Detect which cell encompasses the target text, then output its (X, Y) center coordinate. 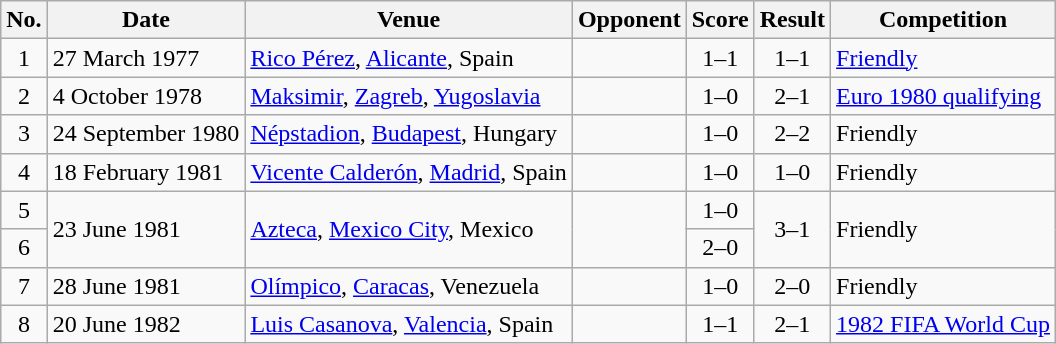
No. (24, 20)
4 (24, 172)
3–1 (792, 229)
18 February 1981 (146, 172)
Luis Casanova, Valencia, Spain (409, 324)
1 (24, 58)
Maksimir, Zagreb, Yugoslavia (409, 96)
Rico Pérez, Alicante, Spain (409, 58)
Olímpico, Caracas, Venezuela (409, 286)
27 March 1977 (146, 58)
20 June 1982 (146, 324)
4 October 1978 (146, 96)
28 June 1981 (146, 286)
Score (720, 20)
5 (24, 210)
8 (24, 324)
23 June 1981 (146, 229)
Euro 1980 qualifying (944, 96)
Date (146, 20)
6 (24, 248)
Opponent (629, 20)
3 (24, 134)
Result (792, 20)
24 September 1980 (146, 134)
Azteca, Mexico City, Mexico (409, 229)
Competition (944, 20)
Népstadion, Budapest, Hungary (409, 134)
2 (24, 96)
2–2 (792, 134)
Venue (409, 20)
Vicente Calderón, Madrid, Spain (409, 172)
1982 FIFA World Cup (944, 324)
7 (24, 286)
